Search for the cell housing the specified text and yield its (x, y) center coordinate. 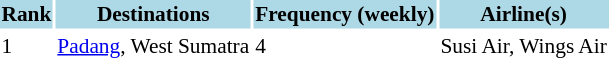
Airline(s) (524, 14)
Frequency (weekly) (345, 14)
Destinations (154, 14)
Rank (26, 14)
